Output the (x, y) coordinate of the center of the cell containing the given text.  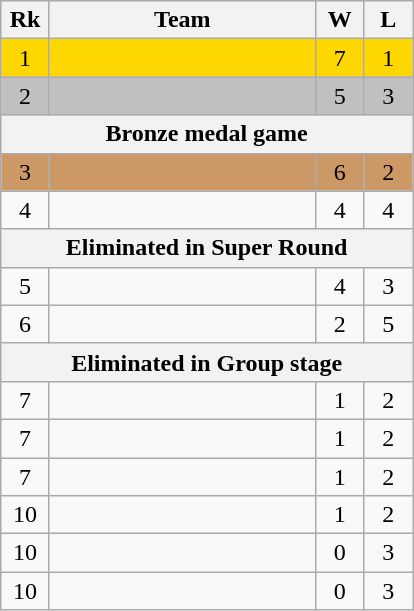
Eliminated in Group stage (207, 362)
L (388, 20)
Eliminated in Super Round (207, 248)
Rk (26, 20)
W (340, 20)
Bronze medal game (207, 134)
Team (182, 20)
